Search for the cell housing the specified text and yield its (X, Y) center coordinate. 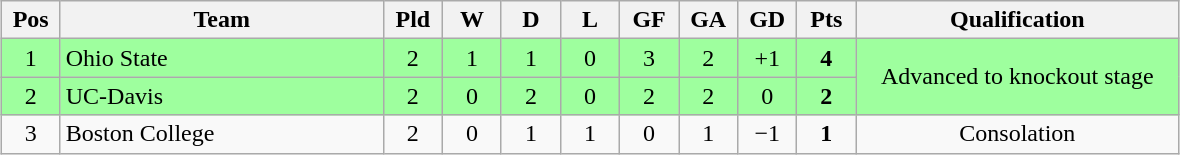
4 (826, 58)
Advanced to knockout stage (1018, 77)
+1 (768, 58)
Qualification (1018, 20)
Pld (412, 20)
Pos (30, 20)
Boston College (222, 134)
GD (768, 20)
Pts (826, 20)
Ohio State (222, 58)
−1 (768, 134)
Team (222, 20)
UC-Davis (222, 96)
L (590, 20)
GA (708, 20)
Consolation (1018, 134)
GF (650, 20)
D (530, 20)
W (472, 20)
